Return (X, Y) of the center of cell containing provided text 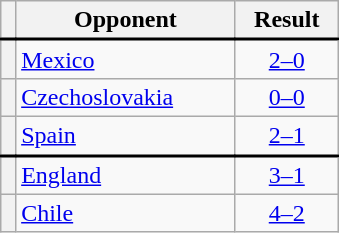
2–0 (286, 60)
0–0 (286, 97)
Opponent (126, 20)
Result (286, 20)
Czechoslovakia (126, 97)
2–1 (286, 136)
Mexico (126, 60)
3–1 (286, 174)
Spain (126, 136)
Chile (126, 213)
4–2 (286, 213)
England (126, 174)
